Determine the (X, Y) coordinate at the center of the cell enclosing the given text.  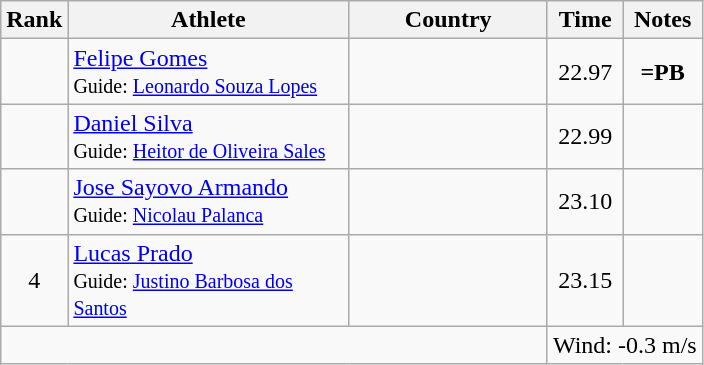
Athlete (208, 20)
23.15 (584, 280)
Daniel SilvaGuide: Heitor de Oliveira Sales (208, 136)
Wind: -0.3 m/s (624, 345)
Notes (662, 20)
Jose Sayovo ArmandoGuide: Nicolau Palanca (208, 202)
23.10 (584, 202)
Time (584, 20)
Rank (34, 20)
22.99 (584, 136)
Lucas PradoGuide: Justino Barbosa dos Santos (208, 280)
=PB (662, 72)
Felipe GomesGuide: Leonardo Souza Lopes (208, 72)
22.97 (584, 72)
4 (34, 280)
Country (448, 20)
